Detect which cell encompasses the target text, then output its (x, y) center coordinate. 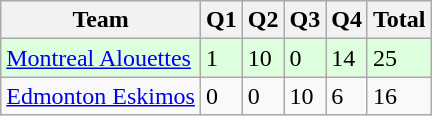
Edmonton Eskimos (101, 96)
16 (399, 96)
Team (101, 20)
1 (221, 58)
14 (347, 58)
Q1 (221, 20)
25 (399, 58)
Montreal Alouettes (101, 58)
Q2 (263, 20)
Total (399, 20)
Q3 (305, 20)
Q4 (347, 20)
6 (347, 96)
